Output the [x, y] coordinate of the center of the cell containing the given text.  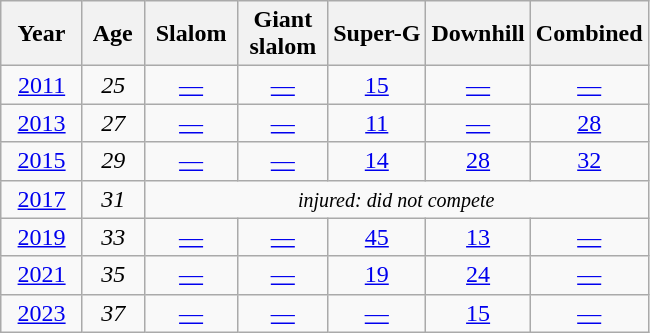
Combined [589, 34]
Year [42, 34]
14 [377, 161]
29 [113, 161]
Slalom [191, 34]
Super-G [377, 34]
2021 [42, 275]
2023 [42, 313]
32 [589, 161]
45 [377, 237]
Giant slalom [283, 34]
2015 [42, 161]
2019 [42, 237]
31 [113, 199]
Age [113, 34]
35 [113, 275]
25 [113, 85]
2017 [42, 199]
33 [113, 237]
13 [478, 237]
19 [377, 275]
27 [113, 123]
24 [478, 275]
Downhill [478, 34]
2011 [42, 85]
2013 [42, 123]
injured: did not compete [396, 199]
37 [113, 313]
11 [377, 123]
